Return the (x, y) coordinate for the center point of the cell that contains the specified text.  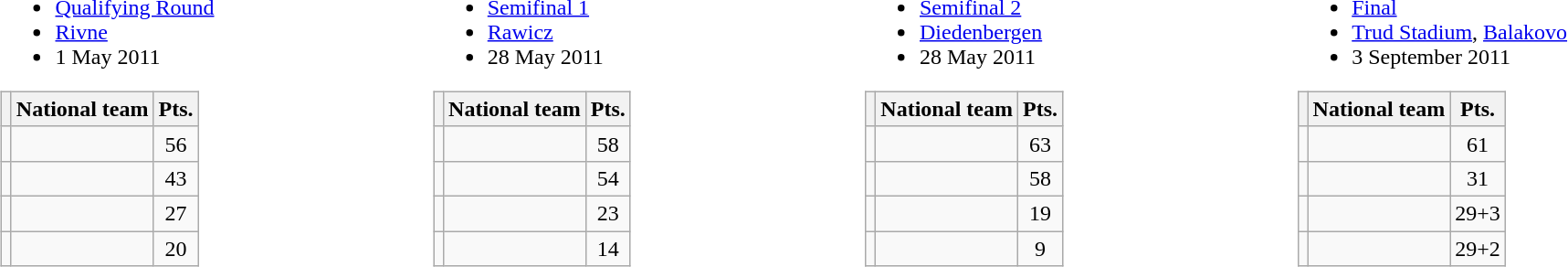
20 (175, 248)
56 (175, 144)
31 (1478, 178)
27 (175, 213)
19 (1041, 213)
63 (1041, 144)
14 (608, 248)
61 (1478, 144)
54 (608, 178)
29+3 (1478, 213)
23 (608, 213)
9 (1041, 248)
29+2 (1478, 248)
43 (175, 178)
